Return [X, Y] of the center of cell containing provided text 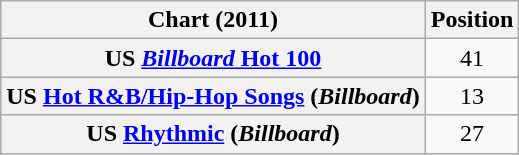
Position [472, 20]
41 [472, 58]
US Rhythmic (Billboard) [213, 134]
13 [472, 96]
US Billboard Hot 100 [213, 58]
27 [472, 134]
US Hot R&B/Hip-Hop Songs (Billboard) [213, 96]
Chart (2011) [213, 20]
